Return the (x, y) coordinate for the center point of the cell that contains the specified text.  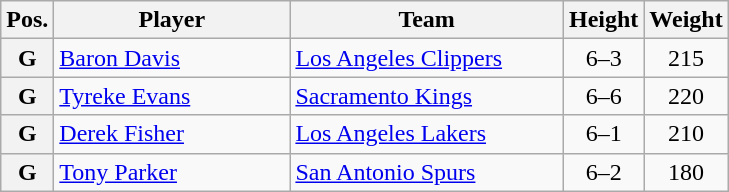
6–1 (603, 134)
210 (686, 134)
Sacramento Kings (427, 96)
Pos. (28, 20)
220 (686, 96)
6–6 (603, 96)
6–2 (603, 172)
Height (603, 20)
Weight (686, 20)
Tyreke Evans (172, 96)
Baron Davis (172, 58)
Los Angeles Lakers (427, 134)
San Antonio Spurs (427, 172)
Team (427, 20)
Player (172, 20)
215 (686, 58)
180 (686, 172)
Derek Fisher (172, 134)
6–3 (603, 58)
Tony Parker (172, 172)
Los Angeles Clippers (427, 58)
